Return (X, Y) of the center of cell containing provided text 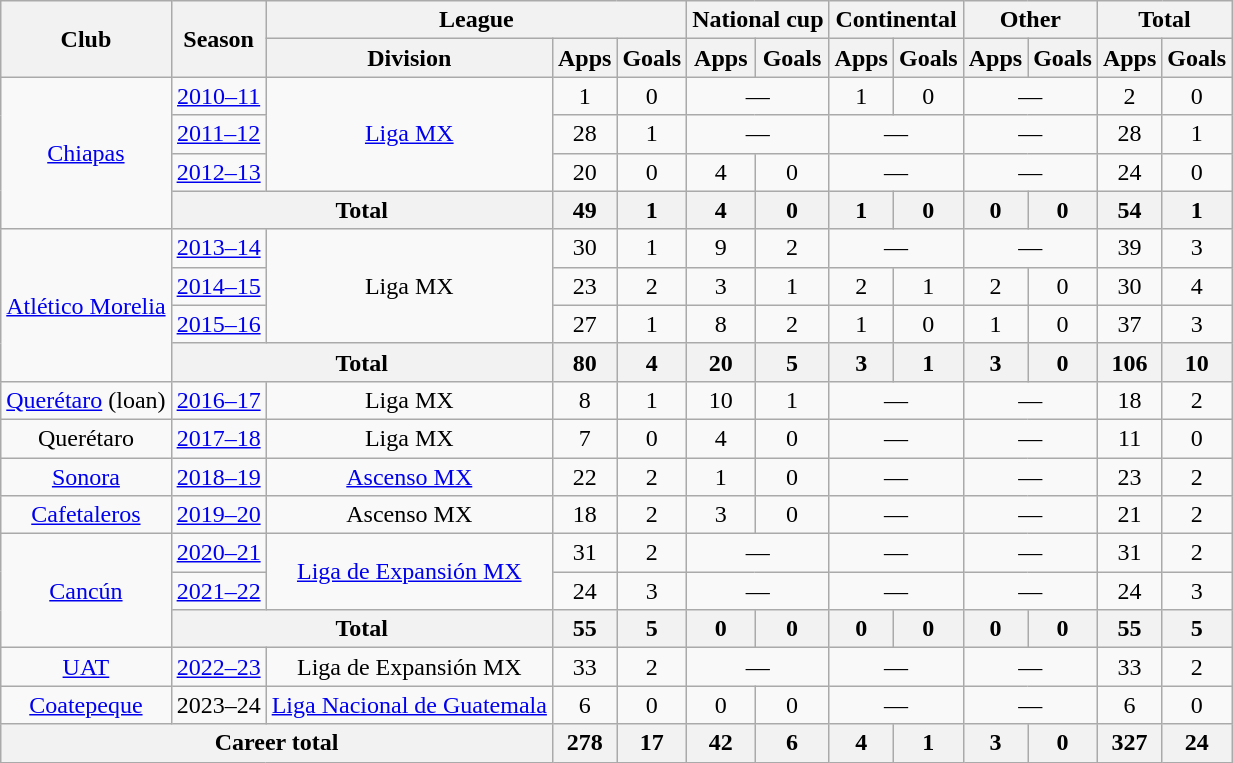
106 (1129, 362)
2023–24 (218, 705)
27 (584, 324)
Querétaro (loan) (86, 400)
Career total (277, 743)
Liga Nacional de Guatemala (409, 705)
Coatepeque (86, 705)
Cafetaleros (86, 515)
League (476, 20)
42 (721, 743)
54 (1129, 210)
Division (409, 58)
2015–16 (218, 324)
Chiapas (86, 153)
7 (584, 438)
21 (1129, 515)
80 (584, 362)
9 (721, 248)
49 (584, 210)
2017–18 (218, 438)
2016–17 (218, 400)
2018–19 (218, 477)
17 (652, 743)
278 (584, 743)
37 (1129, 324)
327 (1129, 743)
Cancún (86, 591)
2013–14 (218, 248)
2011–12 (218, 134)
2020–21 (218, 553)
Club (86, 39)
Sonora (86, 477)
2022–23 (218, 667)
2021–22 (218, 591)
2010–11 (218, 96)
11 (1129, 438)
Querétaro (86, 438)
Other (1030, 20)
2014–15 (218, 286)
39 (1129, 248)
Atlético Morelia (86, 305)
Season (218, 39)
22 (584, 477)
2019–20 (218, 515)
Continental (896, 20)
2012–13 (218, 172)
National cup (758, 20)
UAT (86, 667)
